Return the (X, Y) coordinate for the center point of the cell that contains the specified text.  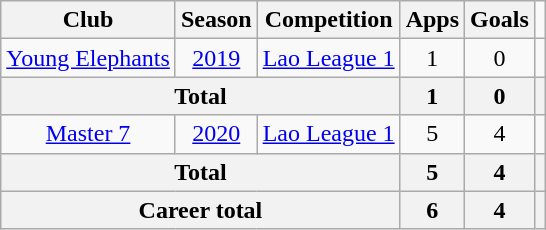
Goals (500, 20)
Career total (200, 210)
Master 7 (88, 134)
Club (88, 20)
Competition (328, 20)
Young Elephants (88, 58)
2020 (216, 134)
2019 (216, 58)
6 (432, 210)
Season (216, 20)
Apps (432, 20)
